Provide the [X, Y] coordinate of the cell's center where the given text is located.  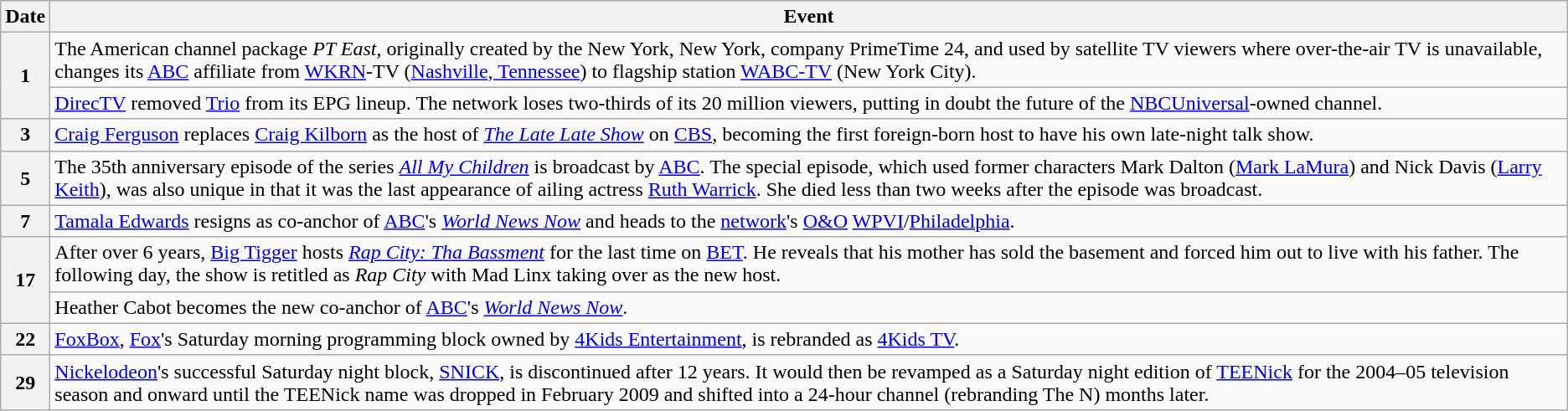
29 [25, 382]
FoxBox, Fox's Saturday morning programming block owned by 4Kids Entertainment, is rebranded as 4Kids TV. [809, 339]
5 [25, 177]
3 [25, 135]
1 [25, 75]
Date [25, 17]
7 [25, 221]
Heather Cabot becomes the new co-anchor of ABC's World News Now. [809, 307]
Tamala Edwards resigns as co-anchor of ABC's World News Now and heads to the network's O&O WPVI/Philadelphia. [809, 221]
22 [25, 339]
17 [25, 280]
Event [809, 17]
